Scan for the cell matching the given text and deliver its [x, y] coordinate at center. 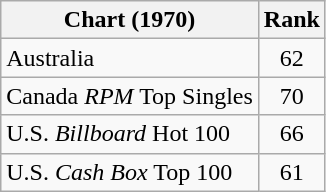
U.S. Billboard Hot 100 [130, 134]
Australia [130, 58]
Rank [292, 20]
Chart (1970) [130, 20]
Canada RPM Top Singles [130, 96]
U.S. Cash Box Top 100 [130, 172]
62 [292, 58]
66 [292, 134]
70 [292, 96]
61 [292, 172]
